Capture the cell that displays the provided text and extract its [x, y] central coordinate. 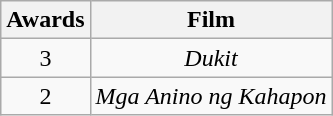
Awards [46, 20]
Film [211, 20]
2 [46, 96]
Dukit [211, 58]
Mga Anino ng Kahapon [211, 96]
3 [46, 58]
